Determine the [X, Y] coordinate at the center of the cell enclosing the given text.  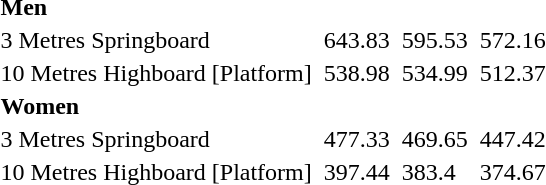
477.33 [356, 139]
595.53 [434, 40]
643.83 [356, 40]
469.65 [434, 139]
534.99 [434, 73]
538.98 [356, 73]
